Return [x, y] of the center of cell containing provided text 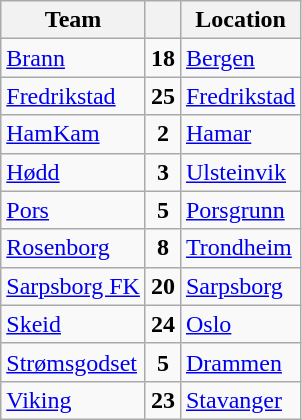
Skeid [74, 324]
Pors [74, 210]
Porsgrunn [240, 210]
20 [162, 286]
Sarpsborg FK [74, 286]
Stavanger [240, 400]
18 [162, 58]
Trondheim [240, 248]
Viking [74, 400]
HamKam [74, 134]
2 [162, 134]
Drammen [240, 362]
Location [240, 20]
Sarpsborg [240, 286]
Hødd [74, 172]
Strømsgodset [74, 362]
Bergen [240, 58]
Oslo [240, 324]
Rosenborg [74, 248]
Hamar [240, 134]
Ulsteinvik [240, 172]
8 [162, 248]
Brann [74, 58]
Team [74, 20]
24 [162, 324]
23 [162, 400]
25 [162, 96]
3 [162, 172]
